Return the (X, Y) coordinate for the center point of the cell that contains the specified text.  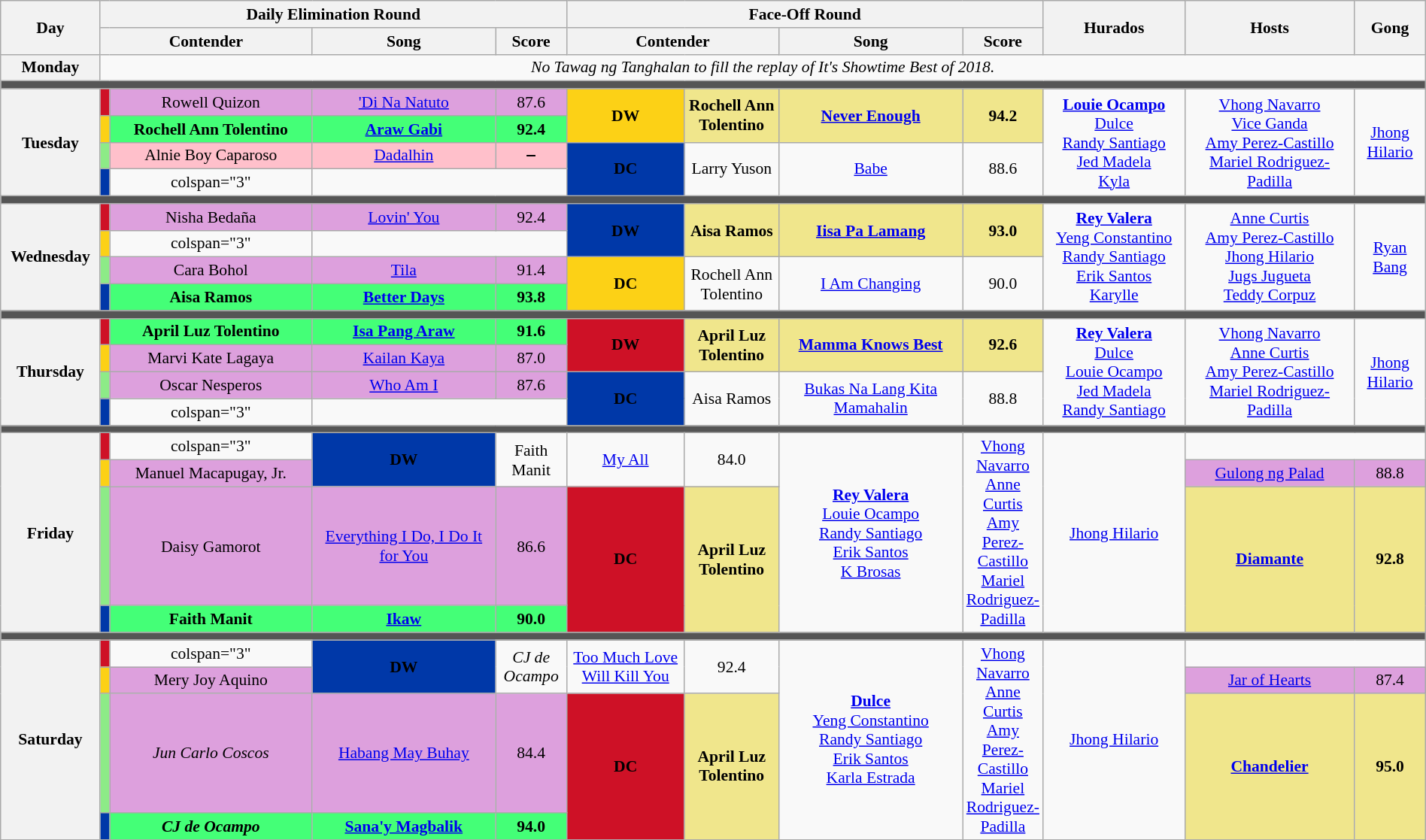
Daily Elimination Round (333, 14)
Rey ValeraLouie OcampoRandy SantiagoErik SantosK Brosas (871, 532)
Cara Bohol (211, 271)
No Tawag ng Tanghalan to fill the replay of It's Showtime Best of 2018. (763, 68)
Too Much Love Will Kill You (626, 666)
Marvi Kate Lagaya (211, 359)
Mamma Knows Best (871, 344)
Gong (1390, 27)
Hosts (1270, 27)
87.0 (531, 359)
DulceYeng ConstantinoRandy SantiagoErik SantosKarla Estrada (871, 740)
Friday (50, 532)
Who Am I (404, 386)
Habang May Buhay (404, 754)
Tila (404, 271)
Isa Pang Araw (404, 332)
Larry Yuson (732, 168)
Oscar Nesperos (211, 386)
Chandelier (1270, 767)
92.8 (1390, 559)
Monday (50, 68)
Nisha Bedaña (211, 217)
Better Days (404, 298)
94.2 (1003, 116)
Daisy Gamorot (211, 546)
Babe (871, 168)
91.4 (531, 271)
Lovin' You (404, 217)
Anne CurtisAmy Perez-CastilloJhong HilarioJugs JuguetaTeddy Corpuz (1270, 257)
I Am Changing (871, 284)
91.6 (531, 332)
Wednesday (50, 257)
Alnie Boy Caparoso (211, 156)
Never Enough (871, 116)
84.4 (531, 754)
94.0 (531, 826)
Mery Joy Aquino (211, 681)
Saturday (50, 740)
'Di Na Natuto (404, 102)
86.6 (531, 546)
92.6 (1003, 344)
95.0 (1390, 767)
84.0 (732, 460)
Day (50, 27)
Kailan Kaya (404, 359)
Tuesday (50, 142)
Sana'y Magbalik (404, 826)
Vhong NavarroVice GandaAmy Perez-CastilloMariel Rodriguez-Padilla (1270, 142)
Gulong ng Palad (1270, 474)
Diamante (1270, 559)
87.4 (1390, 681)
Manuel Macapugay, Jr. (211, 474)
Jun Carlo Coscos (211, 754)
Rey ValeraDulceLouie OcampoJed MadelaRandy Santiago (1114, 371)
Araw Gabi (404, 129)
My All (626, 460)
88.6 (1003, 168)
Rey ValeraYeng ConstantinoRandy SantiagoErik SantosKarylle (1114, 257)
Iisa Pa Lamang (871, 230)
93.0 (1003, 230)
Rowell Quizon (211, 102)
Hurados (1114, 27)
Dadalhin (404, 156)
Jar of Hearts (1270, 681)
Louie OcampoDulceRandy SantiagoJed MadelaKyla (1114, 142)
Ryan Bang (1390, 257)
Thursday (50, 371)
Bukas Na Lang Kita Mamahalin (871, 399)
‒ (531, 156)
93.8 (531, 298)
Everything I Do, I Do It for You (404, 546)
Face-Off Round (805, 14)
Ikaw (404, 620)
